Search for the cell housing the specified text and yield its [x, y] center coordinate. 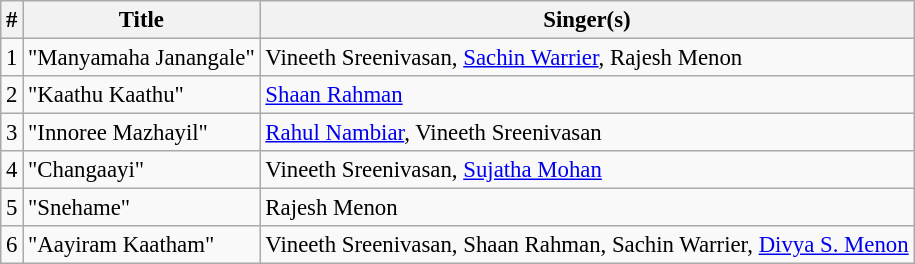
"Snehame" [142, 208]
"Aayiram Kaatham" [142, 245]
"Kaathu Kaathu" [142, 95]
6 [12, 245]
"Manyamaha Janangale" [142, 58]
1 [12, 58]
# [12, 20]
"Innoree Mazhayil" [142, 133]
Vineeth Sreenivasan, Sachin Warrier, Rajesh Menon [587, 58]
Vineeth Sreenivasan, Sujatha Mohan [587, 170]
"Changaayi" [142, 170]
Shaan Rahman [587, 95]
2 [12, 95]
Singer(s) [587, 20]
3 [12, 133]
Rajesh Menon [587, 208]
Vineeth Sreenivasan, Shaan Rahman, Sachin Warrier, Divya S. Menon [587, 245]
Rahul Nambiar, Vineeth Sreenivasan [587, 133]
5 [12, 208]
4 [12, 170]
Title [142, 20]
